Scan for the cell matching the given text and deliver its (X, Y) coordinate at center. 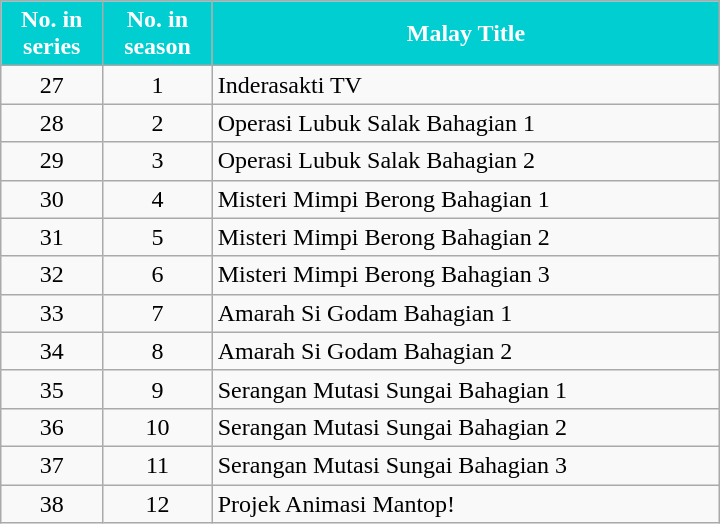
31 (52, 237)
1 (158, 85)
34 (52, 351)
29 (52, 161)
33 (52, 313)
Misteri Mimpi Berong Bahagian 3 (466, 275)
Amarah Si Godam Bahagian 2 (466, 351)
30 (52, 199)
37 (52, 465)
2 (158, 123)
Misteri Mimpi Berong Bahagian 2 (466, 237)
Inderasakti TV (466, 85)
11 (158, 465)
27 (52, 85)
7 (158, 313)
10 (158, 427)
Malay Title (466, 34)
No. inseries (52, 34)
3 (158, 161)
Operasi Lubuk Salak Bahagian 2 (466, 161)
9 (158, 389)
4 (158, 199)
Misteri Mimpi Berong Bahagian 1 (466, 199)
Serangan Mutasi Sungai Bahagian 3 (466, 465)
35 (52, 389)
Projek Animasi Mantop! (466, 503)
36 (52, 427)
No. inseason (158, 34)
38 (52, 503)
32 (52, 275)
12 (158, 503)
Serangan Mutasi Sungai Bahagian 2 (466, 427)
6 (158, 275)
Amarah Si Godam Bahagian 1 (466, 313)
Serangan Mutasi Sungai Bahagian 1 (466, 389)
8 (158, 351)
5 (158, 237)
Operasi Lubuk Salak Bahagian 1 (466, 123)
28 (52, 123)
